Output the [X, Y] coordinate of the center of the cell containing the given text.  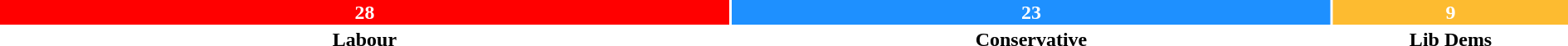
9 [1450, 12]
28 [365, 12]
23 [1031, 12]
